Return [x, y] of the center of cell containing provided text 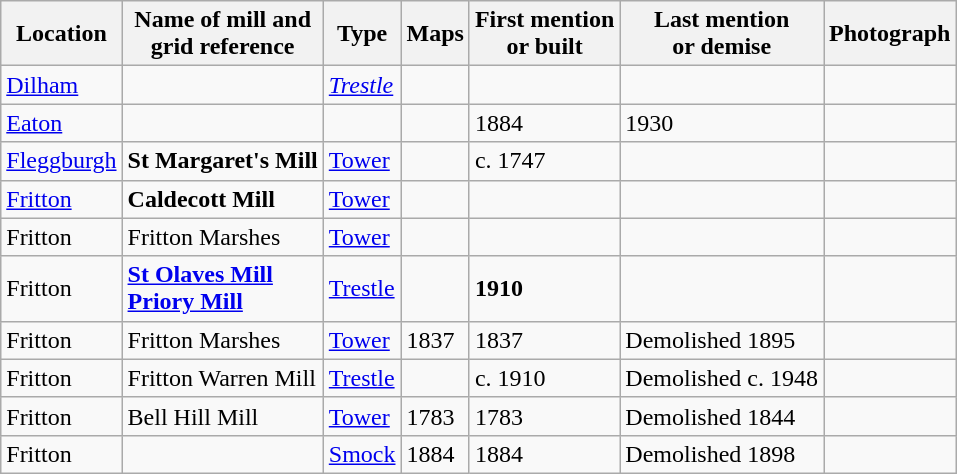
Smock [362, 454]
St Olaves MillPriory Mill [222, 288]
Name of mill andgrid reference [222, 34]
Location [62, 34]
Type [362, 34]
Demolished c. 1948 [722, 378]
Fritton Warren Mill [222, 378]
Bell Hill Mill [222, 416]
First mentionor built [544, 34]
Demolished 1898 [722, 454]
Caldecott Mill [222, 199]
Demolished 1844 [722, 416]
Dilham [62, 85]
Demolished 1895 [722, 340]
1910 [544, 288]
Fleggburgh [62, 161]
Eaton [62, 123]
Last mention or demise [722, 34]
Photograph [890, 34]
c. 1747 [544, 161]
St Margaret's Mill [222, 161]
c. 1910 [544, 378]
1930 [722, 123]
Maps [435, 34]
